Locate the cell with the specified text and output its (X, Y) center coordinate. 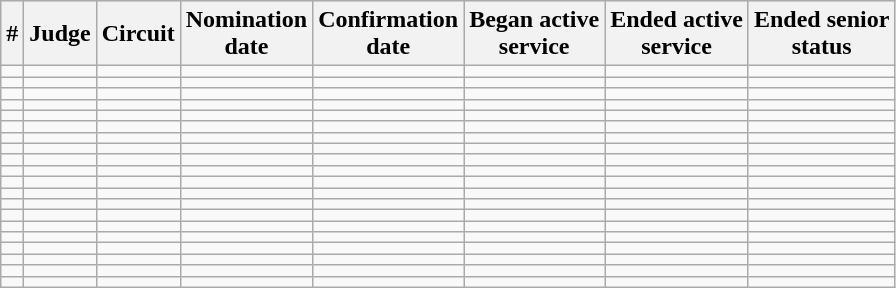
Began activeservice (534, 34)
Ended seniorstatus (821, 34)
Circuit (138, 34)
Judge (60, 34)
Confirmationdate (388, 34)
# (12, 34)
Nominationdate (246, 34)
Ended activeservice (677, 34)
